Detect which cell encompasses the target text, then output its (X, Y) center coordinate. 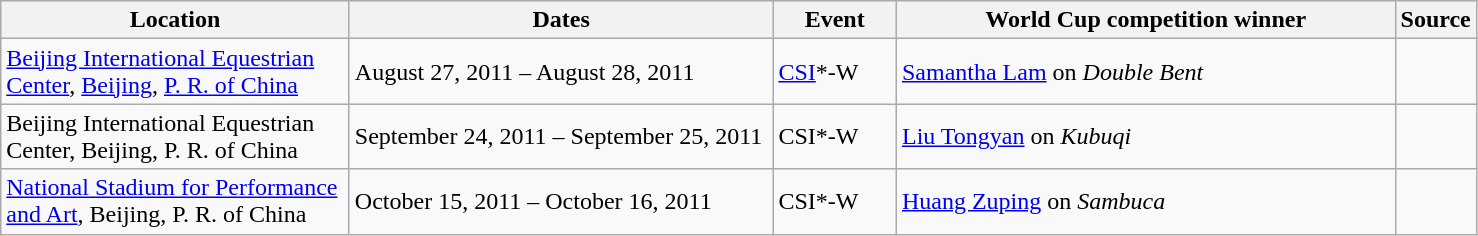
Dates (561, 20)
Event (835, 20)
Source (1436, 20)
Huang Zuping on Sambuca (1146, 202)
National Stadium for Performance and Art, Beijing, P. R. of China (176, 202)
September 24, 2011 – September 25, 2011 (561, 136)
August 27, 2011 – August 28, 2011 (561, 72)
Liu Tongyan on Kubuqi (1146, 136)
Samantha Lam on Double Bent (1146, 72)
World Cup competition winner (1146, 20)
Location (176, 20)
October 15, 2011 – October 16, 2011 (561, 202)
